Return the [X, Y] coordinate for the center point of the cell that contains the specified text.  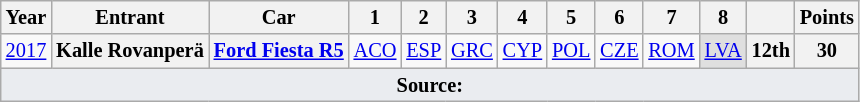
4 [522, 17]
Car [279, 17]
Source: [430, 85]
Year [26, 17]
2 [424, 17]
ACO [376, 51]
LVA [724, 51]
Ford Fiesta R5 [279, 51]
CYP [522, 51]
6 [619, 17]
1 [376, 17]
12th [771, 51]
30 [827, 51]
ROM [671, 51]
7 [671, 17]
POL [571, 51]
8 [724, 17]
3 [472, 17]
2017 [26, 51]
GRC [472, 51]
Kalle Rovanperä [130, 51]
ESP [424, 51]
Entrant [130, 17]
5 [571, 17]
Points [827, 17]
CZE [619, 51]
